Locate the cell with the specified text and output its (X, Y) center coordinate. 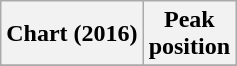
Chart (2016) (72, 34)
Peak position (189, 34)
